Determine the (X, Y) coordinate at the center of the cell enclosing the given text.  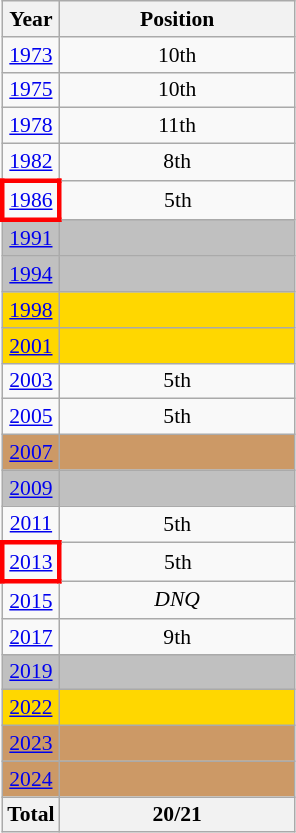
8th (178, 162)
2003 (30, 381)
1991 (30, 238)
2022 (30, 708)
1986 (30, 200)
Position (178, 19)
2007 (30, 453)
1978 (30, 126)
DNQ (178, 600)
2001 (30, 346)
1998 (30, 310)
2015 (30, 600)
9th (178, 637)
2011 (30, 524)
1994 (30, 275)
20/21 (178, 815)
2017 (30, 637)
Year (30, 19)
2023 (30, 744)
1973 (30, 55)
2019 (30, 672)
2024 (30, 779)
2009 (30, 488)
11th (178, 126)
2013 (30, 562)
1982 (30, 162)
1975 (30, 90)
2005 (30, 417)
Total (30, 815)
